For the text-containing cell, return its midpoint in (X, Y) coordinate format. 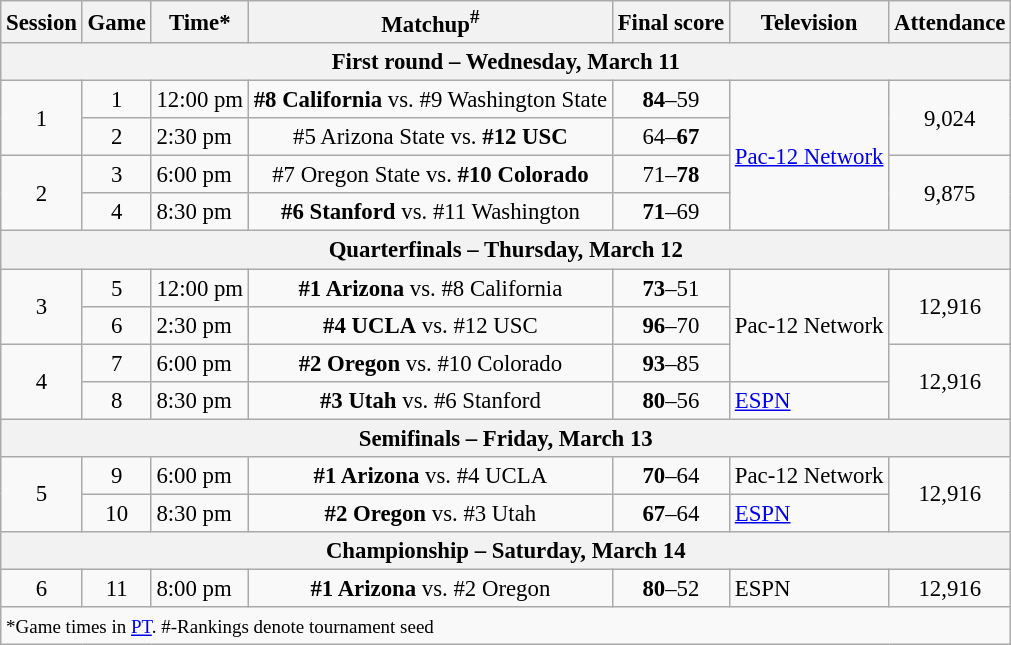
Game (116, 22)
73–51 (670, 288)
#3 Utah vs. #6 Stanford (430, 400)
11 (116, 588)
67–64 (670, 513)
80–56 (670, 400)
64–67 (670, 137)
#1 Arizona vs. #2 Oregon (430, 588)
Championship – Saturday, March 14 (506, 551)
#5 Arizona State vs. #12 USC (430, 137)
80–52 (670, 588)
#1 Arizona vs. #8 California (430, 288)
#8 California vs. #9 Washington State (430, 100)
9 (116, 476)
Television (808, 22)
#1 Arizona vs. #4 UCLA (430, 476)
7 (116, 363)
9,875 (950, 194)
Attendance (950, 22)
Session (42, 22)
#7 Oregon State vs. #10 Colorado (430, 175)
84–59 (670, 100)
Quarterfinals – Thursday, March 12 (506, 250)
#2 Oregon vs. #10 Colorado (430, 363)
Final score (670, 22)
#6 Stanford vs. #11 Washington (430, 213)
71–69 (670, 213)
10 (116, 513)
#2 Oregon vs. #3 Utah (430, 513)
*Game times in PT. #-Rankings denote tournament seed (506, 626)
Time* (200, 22)
8 (116, 400)
70–64 (670, 476)
Matchup# (430, 22)
Semifinals – Friday, March 13 (506, 438)
71–78 (670, 175)
8:00 pm (200, 588)
9,024 (950, 118)
#4 UCLA vs. #12 USC (430, 325)
93–85 (670, 363)
First round – Wednesday, March 11 (506, 62)
96–70 (670, 325)
